Return the [X, Y] coordinate for the center point of the cell that contains the specified text.  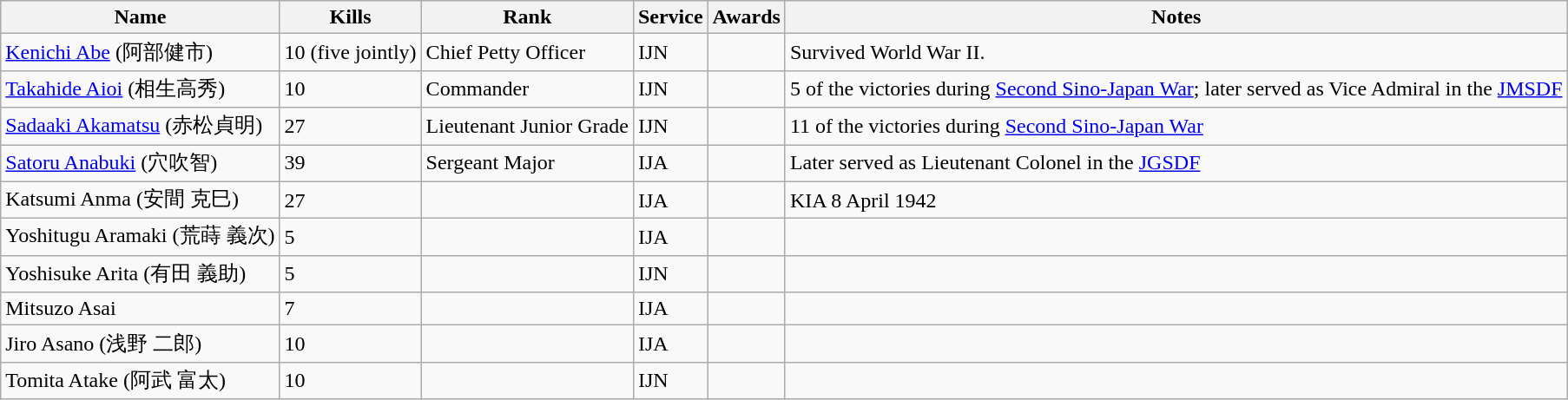
Takahide Aioi (相生高秀) [141, 89]
Kenichi Abe (阿部健市) [141, 52]
Jiro Asano (浅野 二郎) [141, 344]
Satoru Anabuki (穴吹智) [141, 163]
11 of the victories during Second Sino-Japan War [1176, 127]
Name [141, 17]
Yoshitugu Aramaki (荒蒔 義次) [141, 238]
Lieutenant Junior Grade [527, 127]
39 [351, 163]
Yoshisuke Arita (有田 義助) [141, 274]
Commander [527, 89]
Mitsuzo Asai [141, 309]
7 [351, 309]
Katsumi Anma (安間 克巳) [141, 200]
Survived World War II. [1176, 52]
Later served as Lieutenant Colonel in the JGSDF [1176, 163]
Tomita Atake (阿武 富太) [141, 380]
KIA 8 April 1942 [1176, 200]
Sadaaki Akamatsu (赤松貞明) [141, 127]
Chief Petty Officer [527, 52]
Rank [527, 17]
Awards [747, 17]
5 of the victories during Second Sino-Japan War; later served as Vice Admiral in the JMSDF [1176, 89]
Kills [351, 17]
Notes [1176, 17]
Sergeant Major [527, 163]
Service [670, 17]
10 (five jointly) [351, 52]
